Return [X, Y] of the center of cell containing provided text 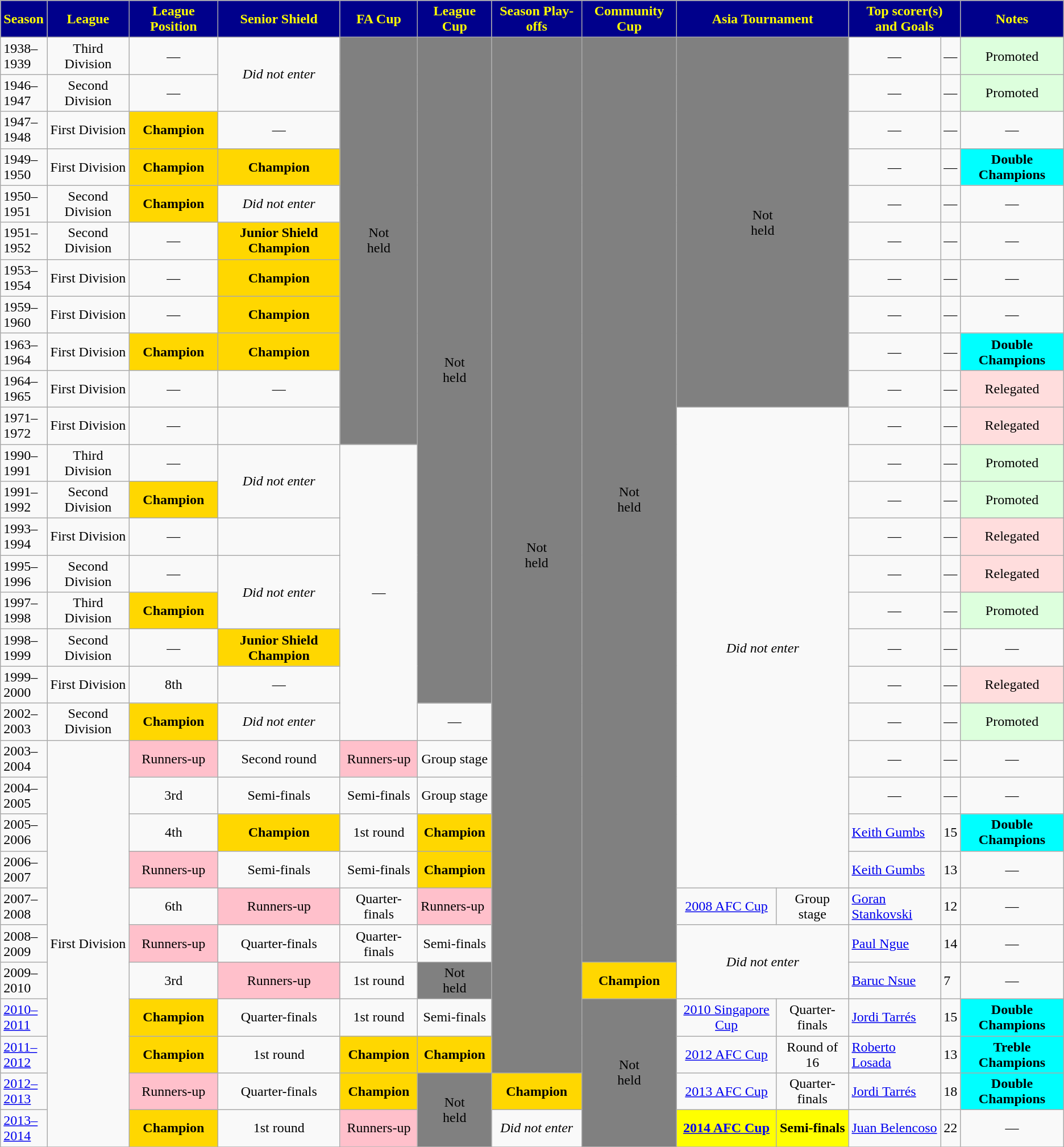
2007–2008 [24, 906]
1947–1948 [24, 130]
2003–2004 [24, 758]
1950–1951 [24, 203]
1999–2000 [24, 684]
Senior Shield [279, 19]
1995–1996 [24, 574]
Treble Champions [1012, 1054]
1959–1960 [24, 315]
22 [950, 1129]
1993–1994 [24, 537]
18 [950, 1091]
Top scorer(s) and Goals [905, 19]
1946–1947 [24, 93]
Baruc Nsue [895, 980]
1951–1952 [24, 241]
Community Cup [629, 19]
1953–1954 [24, 277]
Roberto Losada [895, 1054]
1971–1972 [24, 425]
Goran Stankovski [895, 906]
Asia Tournament [763, 19]
2012–2013 [24, 1091]
1997–1998 [24, 610]
2004–2005 [24, 796]
Notes [1012, 19]
Second round [279, 758]
2010–2011 [24, 1017]
Round of 16 [813, 1054]
1998–1999 [24, 648]
1938–1939 [24, 56]
7 [950, 980]
Paul Ngue [895, 944]
2012 AFC Cup [726, 1054]
1964–1965 [24, 389]
14 [950, 944]
12 [950, 906]
2014 AFC Cup [726, 1129]
2009–2010 [24, 980]
Season [24, 19]
1963–1964 [24, 351]
2008–2009 [24, 944]
2002–2003 [24, 722]
2013–2014 [24, 1129]
League Position [173, 19]
2005–2006 [24, 832]
League [88, 19]
Juan Belencoso [895, 1129]
1949–1950 [24, 167]
2010 Singapore Cup [726, 1017]
Season Play-offs [537, 19]
1991–1992 [24, 500]
2008 AFC Cup [726, 906]
6th [173, 906]
8th [173, 684]
2013 AFC Cup [726, 1091]
2006–2007 [24, 870]
2011–2012 [24, 1054]
League Cup [455, 19]
1990–1991 [24, 463]
4th [173, 832]
FA Cup [379, 19]
